Return the [x, y] coordinate for the center point of the cell that contains the specified text.  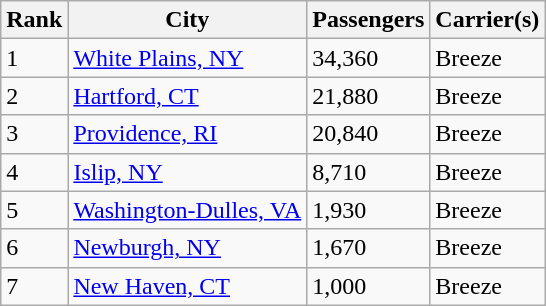
8,710 [368, 172]
Hartford, CT [188, 96]
4 [34, 172]
34,360 [368, 58]
3 [34, 134]
6 [34, 248]
Providence, RI [188, 134]
Passengers [368, 20]
7 [34, 286]
Rank [34, 20]
Islip, NY [188, 172]
1 [34, 58]
1,000 [368, 286]
1,670 [368, 248]
Washington-Dulles, VA [188, 210]
1,930 [368, 210]
New Haven, CT [188, 286]
City [188, 20]
20,840 [368, 134]
5 [34, 210]
Carrier(s) [488, 20]
Newburgh, NY [188, 248]
2 [34, 96]
21,880 [368, 96]
White Plains, NY [188, 58]
